Locate the cell with the specified text and output its (X, Y) center coordinate. 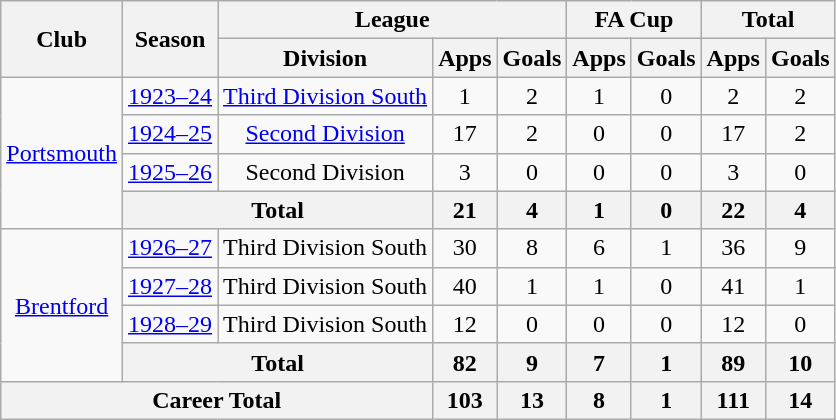
82 (465, 362)
Career Total (217, 400)
1925–26 (170, 172)
Season (170, 39)
14 (800, 400)
1923–24 (170, 96)
36 (733, 248)
FA Cup (634, 20)
22 (733, 210)
League (392, 20)
Club (62, 39)
40 (465, 286)
30 (465, 248)
1924–25 (170, 134)
21 (465, 210)
89 (733, 362)
1926–27 (170, 248)
Division (326, 58)
41 (733, 286)
6 (599, 248)
1928–29 (170, 324)
111 (733, 400)
10 (800, 362)
Portsmouth (62, 153)
13 (532, 400)
103 (465, 400)
1927–28 (170, 286)
Brentford (62, 305)
7 (599, 362)
